Capture the cell that displays the provided text and extract its (x, y) central coordinate. 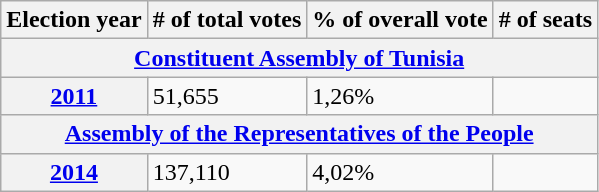
% of overall vote (400, 20)
# of total votes (227, 20)
2014 (74, 172)
2011 (74, 96)
137,110 (227, 172)
1,26% (400, 96)
Assembly of the Representatives of the People (300, 134)
51,655 (227, 96)
# of seats (545, 20)
Election year (74, 20)
Constituent Assembly of Tunisia (300, 58)
4,02% (400, 172)
